Return [x, y] of the center of cell containing provided text 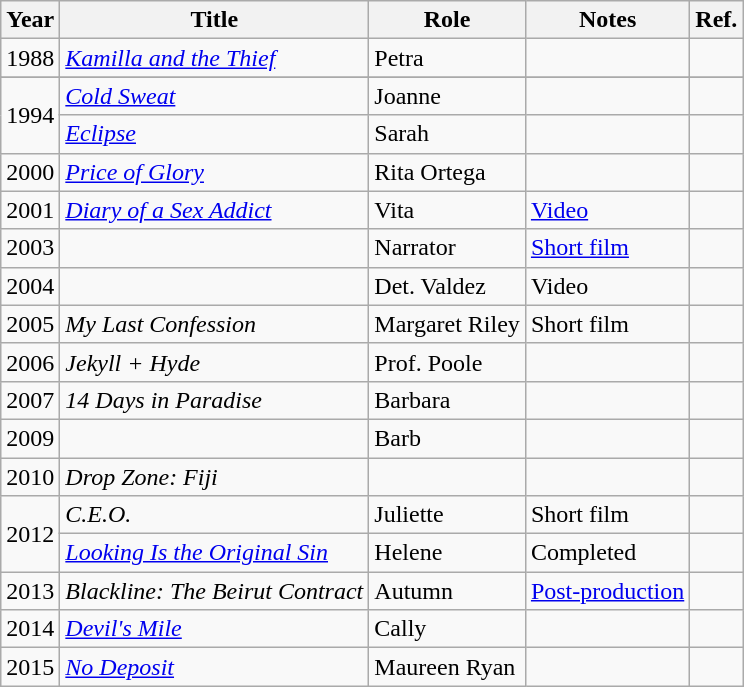
Jekyll + Hyde [214, 362]
Sarah [448, 134]
Rita Ortega [448, 172]
Cally [448, 629]
2004 [30, 286]
Barb [448, 438]
Drop Zone: Fiji [214, 477]
Ref. [716, 20]
Joanne [448, 96]
Title [214, 20]
2007 [30, 400]
2014 [30, 629]
Prof. Poole [448, 362]
2013 [30, 591]
Petra [448, 58]
Margaret Riley [448, 324]
Cold Sweat [214, 96]
2010 [30, 477]
2015 [30, 667]
Completed [607, 553]
Helene [448, 553]
Notes [607, 20]
2000 [30, 172]
2003 [30, 248]
Vita [448, 210]
2009 [30, 438]
Eclipse [214, 134]
Devil's Mile [214, 629]
Det. Valdez [448, 286]
Narrator [448, 248]
No Deposit [214, 667]
Diary of a Sex Addict [214, 210]
Barbara [448, 400]
2001 [30, 210]
2006 [30, 362]
Blackline: The Beirut Contract [214, 591]
Kamilla and the Thief [214, 58]
Looking Is the Original Sin [214, 553]
14 Days in Paradise [214, 400]
2012 [30, 534]
1988 [30, 58]
2005 [30, 324]
Juliette [448, 515]
Post-production [607, 591]
Year [30, 20]
Maureen Ryan [448, 667]
1994 [30, 115]
My Last Confession [214, 324]
C.E.O. [214, 515]
Role [448, 20]
Price of Glory [214, 172]
Autumn [448, 591]
